Scan for the cell matching the given text and deliver its (x, y) coordinate at center. 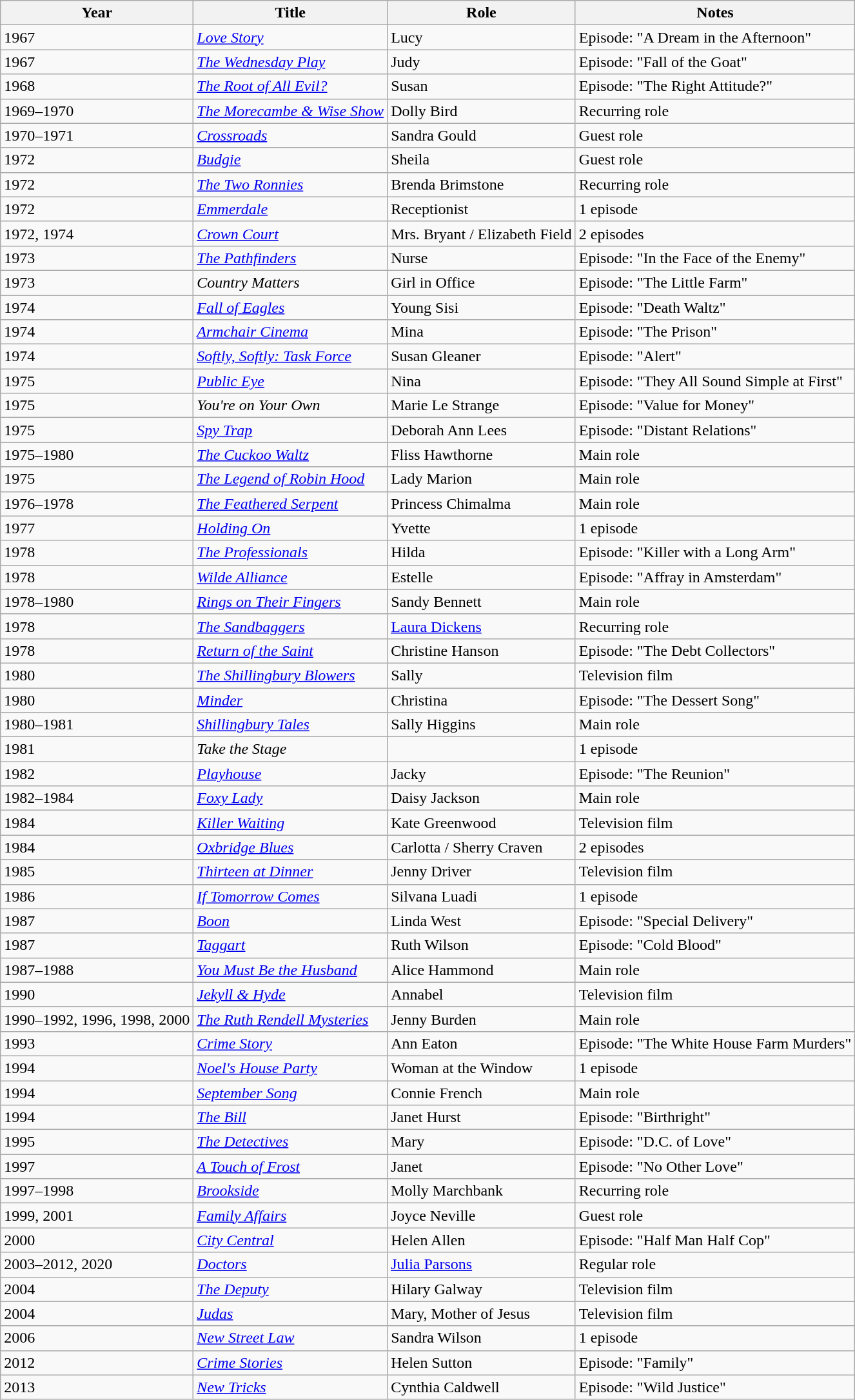
Oxbridge Blues (290, 847)
Playhouse (290, 774)
1969–1970 (97, 111)
Episode: "Value for Money" (714, 406)
The Deputy (290, 1289)
Jekyll & Hyde (290, 994)
Episode: "Affray in Amsterdam" (714, 577)
Public Eye (290, 381)
New Tricks (290, 1387)
Emmerdale (290, 209)
Budgie (290, 160)
Judy (482, 62)
Sandra Wilson (482, 1338)
Crime Story (290, 1043)
Woman at the Window (482, 1068)
Episode: "Cold Blood" (714, 945)
Sheila (482, 160)
1987–1988 (97, 970)
Janet (482, 1167)
Christine Hanson (482, 651)
Brookside (290, 1191)
Sally (482, 675)
Princess Chimalma (482, 504)
Spy Trap (290, 430)
Country Matters (290, 282)
Fliss Hawthorne (482, 455)
1981 (97, 749)
Episode: "Half Man Half Cop" (714, 1240)
1993 (97, 1043)
1980–1981 (97, 725)
1982 (97, 774)
1978–1980 (97, 602)
Girl in Office (482, 282)
Judas (290, 1314)
Shillingbury Tales (290, 725)
Brenda Brimstone (482, 184)
Janet Hurst (482, 1118)
Sandy Bennett (482, 602)
Susan (482, 86)
Linda West (482, 921)
You're on Your Own (290, 406)
Helen Allen (482, 1240)
The Sandbaggers (290, 626)
2012 (97, 1363)
The Bill (290, 1118)
Alice Hammond (482, 970)
The Root of All Evil? (290, 86)
If Tomorrow Comes (290, 896)
The Professionals (290, 553)
Episode: "D.C. of Love" (714, 1142)
Hilary Galway (482, 1289)
2000 (97, 1240)
Crime Stories (290, 1363)
Sally Higgins (482, 725)
Hilda (482, 553)
Joyce Neville (482, 1216)
Episode: "The White House Farm Murders" (714, 1043)
Foxy Lady (290, 798)
1990–1992, 1996, 1998, 2000 (97, 1019)
Mary (482, 1142)
A Touch of Frost (290, 1167)
1997–1998 (97, 1191)
Fall of Eagles (290, 308)
2013 (97, 1387)
Deborah Ann Lees (482, 430)
Jacky (482, 774)
Episode: "The Little Farm" (714, 282)
2006 (97, 1338)
1976–1978 (97, 504)
Armchair Cinema (290, 332)
Episode: "A Dream in the Afternoon" (714, 37)
Role (482, 13)
New Street Law (290, 1338)
Mina (482, 332)
The Pathfinders (290, 258)
Crown Court (290, 233)
Episode: "The Debt Collectors" (714, 651)
1997 (97, 1167)
Connie French (482, 1093)
Holding On (290, 528)
Sandra Gould (482, 135)
Episode: "Special Delivery" (714, 921)
Episode: "Wild Justice" (714, 1387)
Episode: "The Dessert Song" (714, 700)
1999, 2001 (97, 1216)
Dolly Bird (482, 111)
Young Sisi (482, 308)
Nurse (482, 258)
Jenny Driver (482, 872)
Daisy Jackson (482, 798)
Episode: "The Reunion" (714, 774)
Episode: "Family" (714, 1363)
Boon (290, 921)
1990 (97, 994)
2003–2012, 2020 (97, 1265)
1975–1980 (97, 455)
The Cuckoo Waltz (290, 455)
Minder (290, 700)
The Detectives (290, 1142)
1968 (97, 86)
The Legend of Robin Hood (290, 479)
Mrs. Bryant / Elizabeth Field (482, 233)
Noel's House Party (290, 1068)
September Song (290, 1093)
Year (97, 13)
Molly Marchbank (482, 1191)
Title (290, 13)
Regular role (714, 1265)
Crossroads (290, 135)
Lady Marion (482, 479)
Family Affairs (290, 1216)
Notes (714, 13)
The Feathered Serpent (290, 504)
1977 (97, 528)
Ann Eaton (482, 1043)
The Wednesday Play (290, 62)
Susan Gleaner (482, 357)
Episode: "In the Face of the Enemy" (714, 258)
Rings on Their Fingers (290, 602)
Estelle (482, 577)
Kate Greenwood (482, 823)
Episode: "Alert" (714, 357)
Episode: "Birthright" (714, 1118)
Cynthia Caldwell (482, 1387)
The Two Ronnies (290, 184)
1982–1984 (97, 798)
Mary, Mother of Jesus (482, 1314)
Episode: "The Right Attitude?" (714, 86)
Episode: "Killer with a Long Arm" (714, 553)
1970–1971 (97, 135)
Ruth Wilson (482, 945)
The Shillingbury Blowers (290, 675)
Killer Waiting (290, 823)
Receptionist (482, 209)
Silvana Luadi (482, 896)
Wilde Alliance (290, 577)
The Morecambe & Wise Show (290, 111)
Episode: "No Other Love" (714, 1167)
Carlotta / Sherry Craven (482, 847)
Take the Stage (290, 749)
Episode: "Distant Relations" (714, 430)
1986 (97, 896)
Love Story (290, 37)
Episode: "They All Sound Simple at First" (714, 381)
Return of the Saint (290, 651)
Christina (482, 700)
City Central (290, 1240)
Yvette (482, 528)
Jenny Burden (482, 1019)
1985 (97, 872)
Annabel (482, 994)
Taggart (290, 945)
Softly, Softly: Task Force (290, 357)
Thirteen at Dinner (290, 872)
You Must Be the Husband (290, 970)
1995 (97, 1142)
Nina (482, 381)
Helen Sutton (482, 1363)
The Ruth Rendell Mysteries (290, 1019)
1972, 1974 (97, 233)
Episode: "The Prison" (714, 332)
Doctors (290, 1265)
Lucy (482, 37)
Episode: "Death Waltz" (714, 308)
Marie Le Strange (482, 406)
Julia Parsons (482, 1265)
Episode: "Fall of the Goat" (714, 62)
Laura Dickens (482, 626)
